Provide the (X, Y) coordinate of the cell's center where the given text is located.  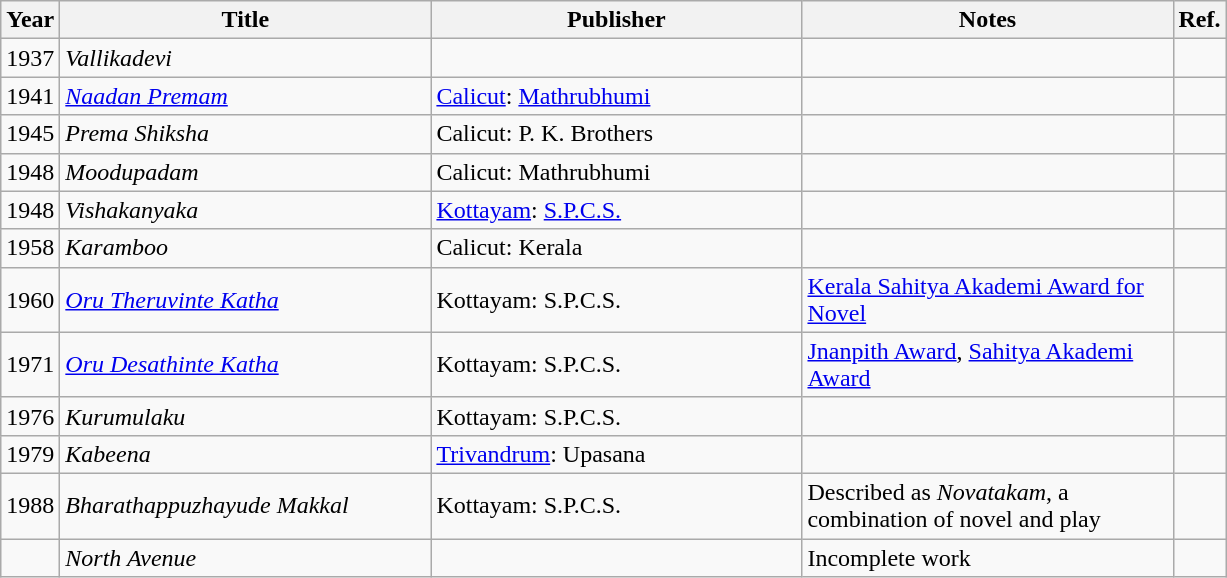
Kabeena (246, 454)
1988 (30, 506)
1941 (30, 96)
1960 (30, 300)
Year (30, 20)
Title (246, 20)
Vallikadevi (246, 58)
Incomplete work (988, 557)
Vishakanyaka (246, 210)
Oru Desathinte Katha (246, 364)
1945 (30, 134)
1979 (30, 454)
1971 (30, 364)
Publisher (616, 20)
Jnanpith Award, Sahitya Akademi Award (988, 364)
1976 (30, 416)
Described as Novatakam, a combination of novel and play (988, 506)
Ref. (1200, 20)
1937 (30, 58)
Karamboo (246, 248)
Notes (988, 20)
Kerala Sahitya Akademi Award for Novel (988, 300)
Naadan Premam (246, 96)
Moodupadam (246, 172)
Trivandrum: Upasana (616, 454)
Calicut: P. K. Brothers (616, 134)
1958 (30, 248)
Calicut: Kerala (616, 248)
Kurumulaku (246, 416)
Prema Shiksha (246, 134)
North Avenue (246, 557)
Oru Theruvinte Katha (246, 300)
Bharathappuzhayude Makkal (246, 506)
